For the text-containing cell, return its midpoint in [x, y] coordinate format. 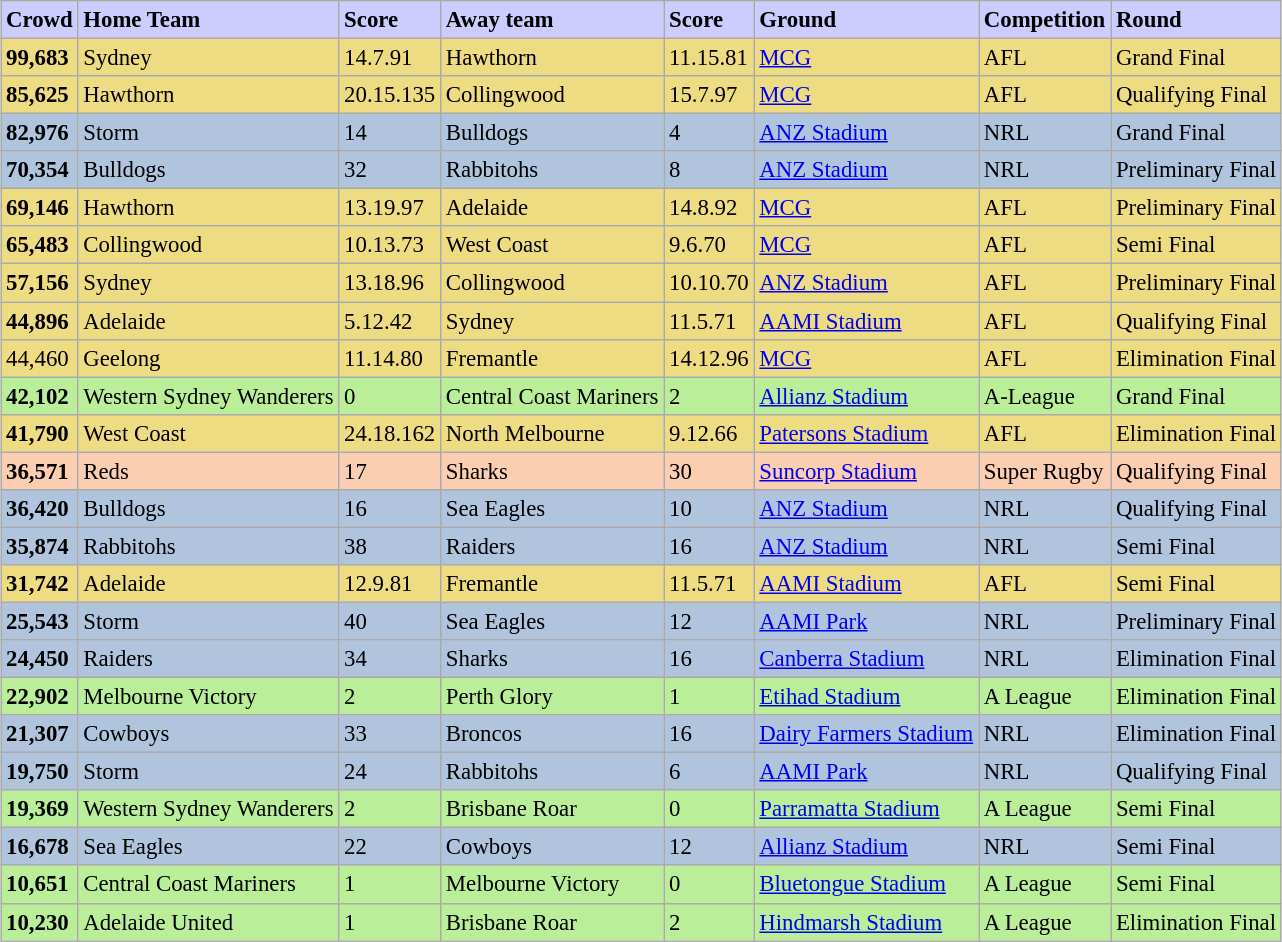
6 [709, 772]
16,678 [40, 847]
24.18.162 [390, 433]
Away team [552, 20]
Competition [1044, 20]
36,420 [40, 509]
Broncos [552, 734]
13.18.96 [390, 283]
44,460 [40, 358]
Ground [866, 20]
33 [390, 734]
44,896 [40, 321]
10,651 [40, 885]
19,750 [40, 772]
57,156 [40, 283]
Geelong [208, 358]
14.7.91 [390, 58]
Perth Glory [552, 697]
65,483 [40, 245]
Dairy Farmers Stadium [866, 734]
Home Team [208, 20]
Round [1196, 20]
17 [390, 471]
8 [709, 170]
40 [390, 621]
69,146 [40, 208]
Reds [208, 471]
21,307 [40, 734]
14.12.96 [709, 358]
A-League [1044, 396]
34 [390, 659]
Patersons Stadium [866, 433]
38 [390, 546]
99,683 [40, 58]
5.12.42 [390, 321]
25,543 [40, 621]
11.14.80 [390, 358]
Parramatta Stadium [866, 809]
Super Rugby [1044, 471]
10.10.70 [709, 283]
Etihad Stadium [866, 697]
12.9.81 [390, 584]
4 [709, 133]
Canberra Stadium [866, 659]
20.15.135 [390, 95]
30 [709, 471]
Crowd [40, 20]
85,625 [40, 95]
13.19.97 [390, 208]
15.7.97 [709, 95]
22 [390, 847]
Hindmarsh Stadium [866, 922]
42,102 [40, 396]
11.15.81 [709, 58]
10,230 [40, 922]
Adelaide United [208, 922]
9.12.66 [709, 433]
82,976 [40, 133]
35,874 [40, 546]
36,571 [40, 471]
32 [390, 170]
70,354 [40, 170]
22,902 [40, 697]
31,742 [40, 584]
9.6.70 [709, 245]
24,450 [40, 659]
10 [709, 509]
19,369 [40, 809]
North Melbourne [552, 433]
Suncorp Stadium [866, 471]
41,790 [40, 433]
10.13.73 [390, 245]
24 [390, 772]
14.8.92 [709, 208]
Bluetongue Stadium [866, 885]
14 [390, 133]
